Identify which cell holds the provided text, then report its (x, y) central coordinate. 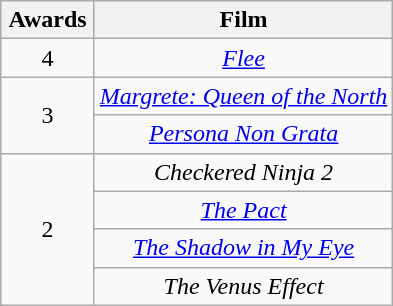
Checkered Ninja 2 (244, 172)
The Venus Effect (244, 286)
The Pact (244, 210)
The Shadow in My Eye (244, 248)
Margrete: Queen of the North (244, 96)
3 (48, 115)
4 (48, 58)
Film (244, 20)
Awards (48, 20)
Persona Non Grata (244, 134)
Flee (244, 58)
2 (48, 229)
